Provide the (X, Y) coordinate of the cell's center where the given text is located.  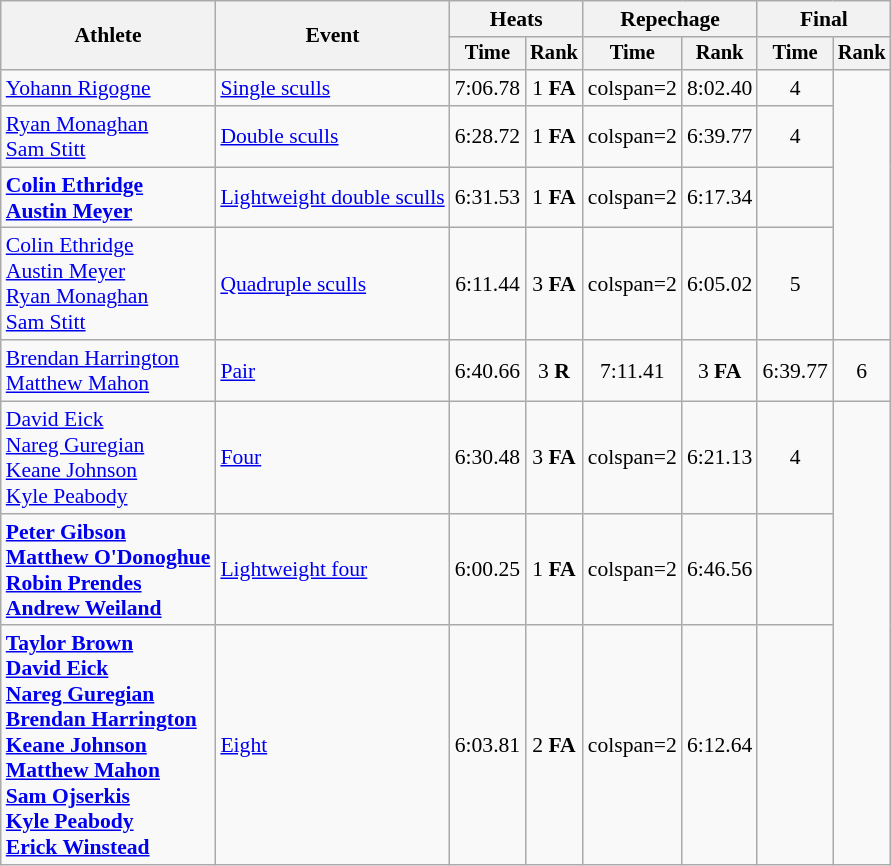
Final (824, 19)
7:11.41 (632, 370)
6:17.34 (720, 198)
Quadruple sculls (332, 284)
6 (862, 370)
6:11.44 (488, 284)
Four (332, 458)
Colin EthridgeAustin Meyer (108, 198)
Pair (332, 370)
Lightweight double sculls (332, 198)
Peter GibsonMatthew O'DonoghueRobin PrendesAndrew Weiland (108, 570)
6:03.81 (488, 746)
Colin EthridgeAustin MeyerRyan MonaghanSam Stitt (108, 284)
5 (794, 284)
7:06.78 (488, 88)
6:05.02 (720, 284)
Athlete (108, 36)
Taylor BrownDavid EickNareg GuregianBrendan HarringtonKeane JohnsonMatthew MahonSam OjserkisKyle PeabodyErick Winstead (108, 746)
6:21.13 (720, 458)
Event (332, 36)
6:46.56 (720, 570)
Single sculls (332, 88)
2 FA (554, 746)
Double sculls (332, 136)
Brendan HarringtonMatthew Mahon (108, 370)
3 R (554, 370)
Repechage (670, 19)
6:00.25 (488, 570)
8:02.40 (720, 88)
Eight (332, 746)
Lightweight four (332, 570)
6:40.66 (488, 370)
6:28.72 (488, 136)
6:12.64 (720, 746)
6:31.53 (488, 198)
Heats (516, 19)
Yohann Rigogne (108, 88)
David EickNareg GuregianKeane JohnsonKyle Peabody (108, 458)
Ryan MonaghanSam Stitt (108, 136)
6:30.48 (488, 458)
